For the text-containing cell, return its midpoint in (x, y) coordinate format. 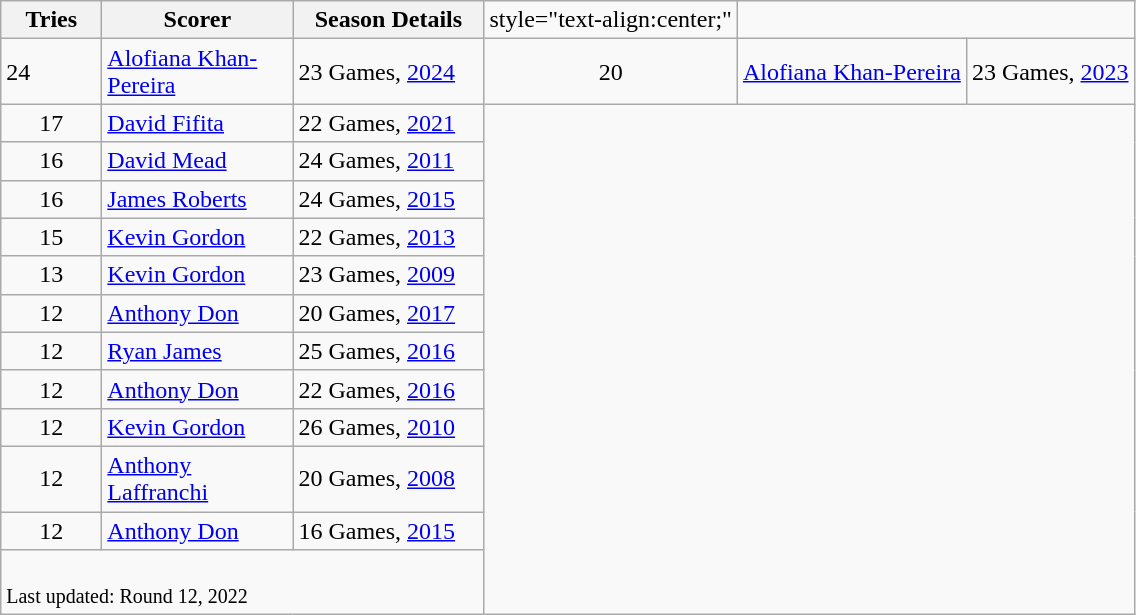
25 Games, 2016 (388, 351)
23 Games, 2009 (388, 275)
20 Games, 2008 (388, 478)
James Roberts (198, 199)
Last updated: Round 12, 2022 (242, 582)
Tries (52, 20)
20 Games, 2017 (388, 313)
23 Games, 2024 (388, 72)
17 (52, 123)
Anthony Laffranchi (198, 478)
22 Games, 2016 (388, 389)
20 (610, 72)
26 Games, 2010 (388, 427)
13 (52, 275)
22 Games, 2021 (388, 123)
David Mead (198, 161)
Scorer (198, 20)
David Fifita (198, 123)
24 Games, 2015 (388, 199)
22 Games, 2013 (388, 237)
24 (52, 72)
style="text-align:center;" (610, 20)
24 Games, 2011 (388, 161)
Season Details (388, 20)
16 Games, 2015 (388, 531)
15 (52, 237)
Ryan James (198, 351)
23 Games, 2023 (1050, 72)
